Find where the given text appears and provide that cell's center as (x, y) coordinate. 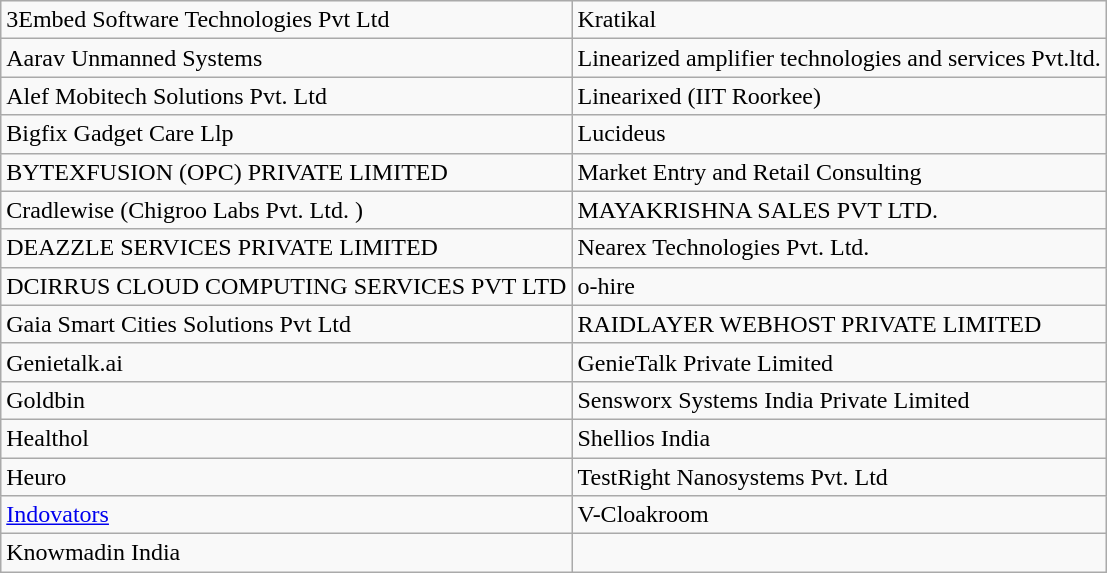
Heuro (286, 477)
Indovators (286, 515)
Cradlewise (Chigroo Labs Pvt. Ltd. ) (286, 210)
DEAZZLE SERVICES PRIVATE LIMITED (286, 248)
3Embed Software Technologies Pvt Ltd (286, 20)
RAIDLAYER WEBHOST PRIVATE LIMITED (839, 324)
Goldbin (286, 400)
Kratikal (839, 20)
Gaia Smart Cities Solutions Pvt Ltd (286, 324)
Sensworx Systems India Private Limited (839, 400)
Nearex Technologies Pvt. Ltd. (839, 248)
MAYAKRISHNA SALES PVT LTD. (839, 210)
Linearized amplifier technologies and services Pvt.ltd. (839, 58)
Healthol (286, 438)
Shellios India (839, 438)
TestRight Nanosystems Pvt. Ltd (839, 477)
V-Cloakroom (839, 515)
Bigfix Gadget Care Llp (286, 134)
o-hire (839, 286)
DCIRRUS CLOUD COMPUTING SERVICES PVT LTD (286, 286)
Linearixed (IIT Roorkee) (839, 96)
GenieTalk Private Limited (839, 362)
Genietalk.ai (286, 362)
Lucideus (839, 134)
Knowmadin India (286, 553)
Aarav Unmanned Systems (286, 58)
BYTEXFUSION (OPC) PRIVATE LIMITED (286, 172)
Market Entry and Retail Consulting (839, 172)
Alef Mobitech Solutions Pvt. Ltd (286, 96)
